Capture the cell that displays the provided text and extract its (x, y) central coordinate. 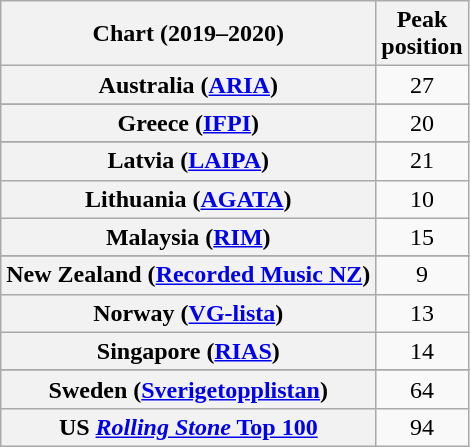
27 (422, 85)
New Zealand (Recorded Music NZ) (188, 275)
Norway (VG-lista) (188, 313)
14 (422, 351)
64 (422, 389)
20 (422, 123)
Sweden (Sverigetopplistan) (188, 389)
10 (422, 199)
Latvia (LAIPA) (188, 161)
Singapore (RIAS) (188, 351)
Lithuania (AGATA) (188, 199)
Chart (2019–2020) (188, 34)
US Rolling Stone Top 100 (188, 427)
Peakposition (422, 34)
Greece (IFPI) (188, 123)
13 (422, 313)
94 (422, 427)
9 (422, 275)
Malaysia (RIM) (188, 237)
15 (422, 237)
Australia (ARIA) (188, 85)
21 (422, 161)
